Return (X, Y) of the center of cell containing provided text 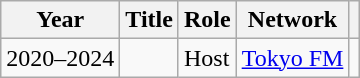
Year (60, 20)
Tokyo FM (292, 58)
Network (292, 20)
Host (207, 58)
Title (150, 20)
2020–2024 (60, 58)
Role (207, 20)
